Return the (x, y) coordinate for the center point of the cell that contains the specified text.  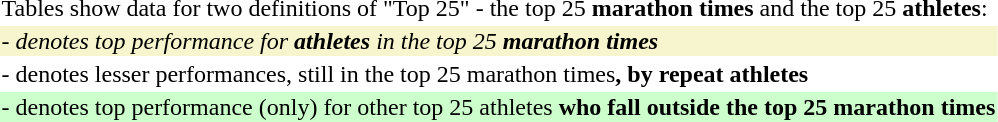
- denotes top performance (only) for other top 25 athletes who fall outside the top 25 marathon times (498, 107)
- denotes top performance for athletes in the top 25 marathon times (498, 41)
- denotes lesser performances, still in the top 25 marathon times, by repeat athletes (498, 74)
